Find where the given text appears and provide that cell's center as (x, y) coordinate. 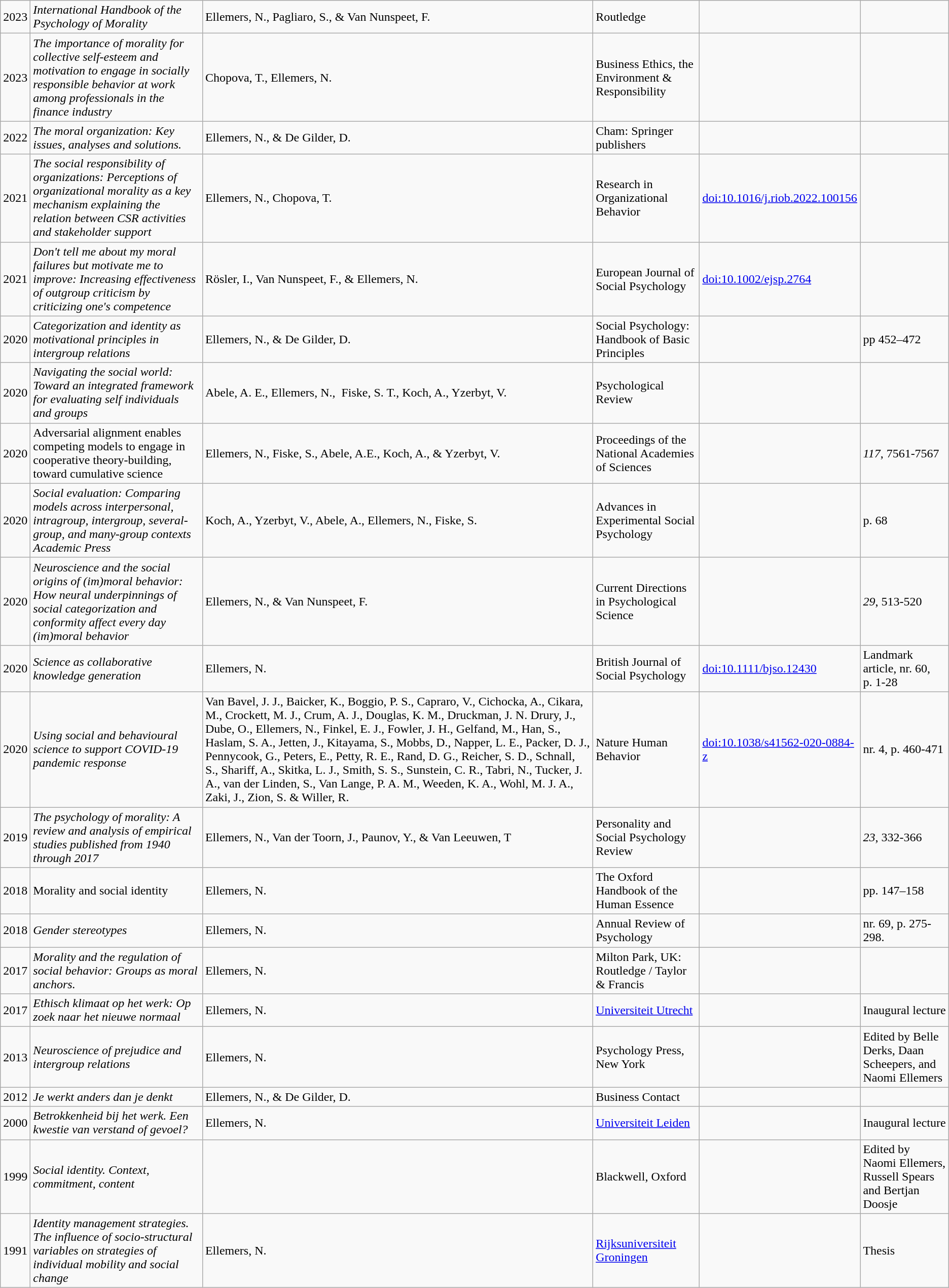
1991 (15, 1250)
Rijksuniversiteit Groningen (646, 1250)
2022 (15, 138)
Ellemers, N., Pagliaro, S., & Van Nunspeet, F. (397, 17)
Navigating the social world: Toward an integrated framework for evaluating self individuals and groups (117, 392)
Current Directions in Psychological Science (646, 601)
British Journal of Social Psychology (646, 668)
Universiteit Leiden (646, 1123)
Advances in Experimental Social Psychology (646, 520)
2019 (15, 838)
Thesis (904, 1250)
Ethisch klimaat op het werk: Op zoek naar het nieuwe normaal (117, 1010)
Social Psychology: Handbook of Basic Principles (646, 339)
Universiteit Utrecht (646, 1010)
nr. 69, p. 275-298. (904, 931)
European Journal of Social Psychology (646, 279)
Social evaluation: Comparing models across interpersonal, intragroup, intergroup, several-group, and many-group contexts Academic Press (117, 520)
Morality and social identity (117, 891)
Je werkt anders dan je denkt (117, 1097)
doi:10.1002/ejsp.2764 (780, 279)
The psychology of morality: A review and analysis of empirical studies published from 1940 through 2017 (117, 838)
Neuroscience of prejudice and intergroup relations (117, 1057)
The Oxford Handbook of the Human Essence (646, 891)
Adversarial alignment enables competing models to engage in cooperative theory-building, toward cumulative science (117, 453)
doi:10.1038/s41562-020-0884-z (780, 749)
Ellemers, N., & Van Nunspeet, F. (397, 601)
Categorization and identity as motivational principles in intergroup relations (117, 339)
Milton Park, UK: Routledge / Taylor & Francis (646, 971)
Edited by Naomi Ellemers, Russell Spears and Bertjan Doosje (904, 1176)
23, 332-366 (904, 838)
Psychological Review (646, 392)
117, 7561-7567 (904, 453)
nr. 4, p. 460-471 (904, 749)
Landmark article, nr. 60, p. 1-28 (904, 668)
1999 (15, 1176)
Ellemers, N., Fiske, S., Abele, A.E., Koch, A., & Yzerbyt, V. (397, 453)
doi:10.1016/j.riob.2022.100156 (780, 198)
29, 513-520 (904, 601)
Cham: Springer publishers (646, 138)
Science as collaborative knowledge generation (117, 668)
Psychology Press, New York (646, 1057)
pp. 147–158 (904, 891)
Chopova, T., Ellemers, N. (397, 77)
Business Contact (646, 1097)
Gender stereotypes (117, 931)
2000 (15, 1123)
2012 (15, 1097)
International Handbook of the Psychology of Morality (117, 17)
Routledge (646, 17)
Ellemers, N., Van der Toorn, J., Paunov, Y., & Van Leeuwen, T (397, 838)
Betrokkenheid bij het werk. Een kwestie van verstand of gevoel? (117, 1123)
Research in Organizational Behavior (646, 198)
Abele, A. E., Ellemers, N., Fiske, S. T., Koch, A., Yzerbyt, V. (397, 392)
The moral organization: Key issues, analyses and solutions. (117, 138)
Morality and the regulation of social behavior: Groups as moral anchors. (117, 971)
Social identity. Context, commitment, content (117, 1176)
2013 (15, 1057)
Nature Human Behavior (646, 749)
Personality and Social Psychology Review (646, 838)
Ellemers, N., Chopova, T. (397, 198)
Identity management strategies. The influence of socio-structural variables on strategies of individual mobility and social change (117, 1250)
Don't tell me about my moral failures but motivate me to improve: Increasing effectiveness of outgroup criticism by criticizing one's competence (117, 279)
doi:10.1111/bjso.12430 (780, 668)
Using social and behavioural science to support COVID-19 pandemic response (117, 749)
Rösler, I., Van Nunspeet, F., & Ellemers, N. (397, 279)
Edited by Belle Derks, Daan Scheepers, and Naomi Ellemers (904, 1057)
Annual Review of Psychology (646, 931)
Business Ethics, the Environment & Responsibility (646, 77)
p. 68 (904, 520)
Proceedings of the National Academies of Sciences (646, 453)
pp 452–472 (904, 339)
Blackwell, Oxford (646, 1176)
Koch, A., Yzerbyt, V., Abele, A., Ellemers, N., Fiske, S. (397, 520)
